Find where the given text appears and provide that cell's center as [x, y] coordinate. 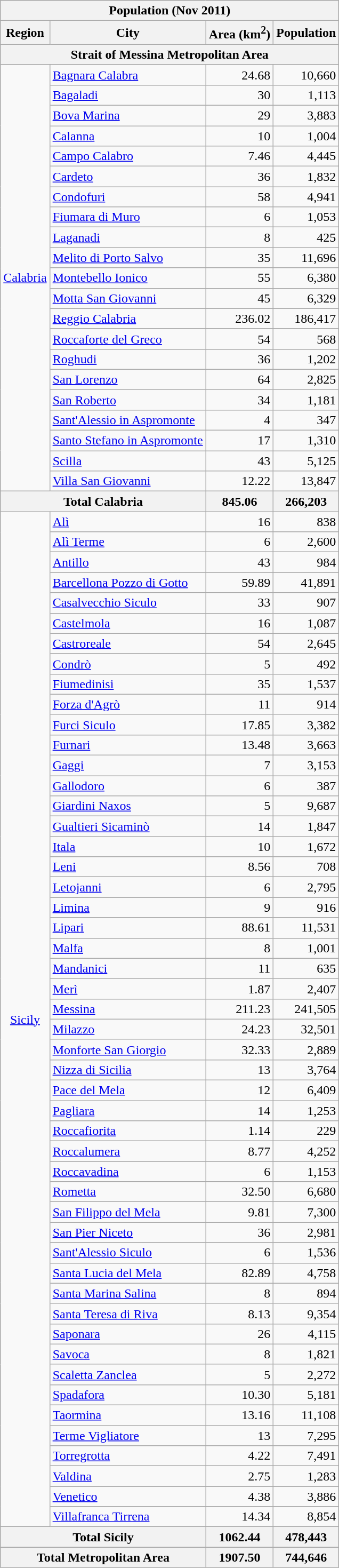
1.14 [240, 1131]
Reggio Calabria [128, 319]
Scilla [128, 461]
Savoca [128, 1354]
Rometta [128, 1192]
Cardeto [128, 177]
Castelmola [128, 623]
894 [306, 1293]
4,758 [306, 1273]
Nizza di Sicilia [128, 1070]
Area (km2) [240, 33]
Antillo [128, 562]
San Lorenzo [128, 379]
1,113 [306, 95]
Scaletta Zanclea [128, 1374]
7,300 [306, 1212]
4 [240, 420]
Calabria [25, 277]
Montebello Ionico [128, 278]
Taormina [128, 1415]
838 [306, 522]
13,847 [306, 481]
8,854 [306, 1517]
12 [240, 1091]
6,409 [306, 1091]
1,310 [306, 441]
Mandanici [128, 968]
3,764 [306, 1070]
492 [306, 664]
266,203 [306, 502]
11,531 [306, 928]
Motta San Giovanni [128, 298]
12.22 [240, 481]
San Roberto [128, 400]
13.48 [240, 745]
3,153 [306, 766]
1,053 [306, 217]
845.06 [240, 502]
2,645 [306, 643]
4.22 [240, 1456]
425 [306, 237]
32.33 [240, 1049]
Pace del Mela [128, 1091]
10,660 [306, 75]
88.61 [240, 928]
Sicily [25, 1019]
Campo Calabro [128, 156]
Region [25, 33]
59.89 [240, 583]
32.50 [240, 1192]
1062.44 [240, 1537]
30 [240, 95]
6,329 [306, 298]
Calanna [128, 136]
3,663 [306, 745]
Condrò [128, 664]
Monforte San Giorgio [128, 1049]
Santa Teresa di Riva [128, 1314]
3,886 [306, 1497]
Bova Marina [128, 116]
7 [240, 766]
Torregrotta [128, 1456]
7.46 [240, 156]
1,847 [306, 826]
Giardini Naxos [128, 806]
2,272 [306, 1374]
24.68 [240, 75]
55 [240, 278]
1,087 [306, 623]
58 [240, 197]
1,821 [306, 1354]
916 [306, 908]
1,672 [306, 847]
Gallodoro [128, 786]
Terme Vigliatore [128, 1436]
6,680 [306, 1192]
Bagnara Calabra [128, 75]
2,407 [306, 989]
Total Metropolitan Area [103, 1557]
347 [306, 420]
Casalvecchio Siculo [128, 603]
Saponara [128, 1334]
1,283 [306, 1476]
Bagaladi [128, 95]
1.87 [240, 989]
33 [240, 603]
41,891 [306, 583]
24.23 [240, 1029]
Barcellona Pozzo di Gotto [128, 583]
1,253 [306, 1111]
Milazzo [128, 1029]
478,443 [306, 1537]
Furnari [128, 745]
984 [306, 562]
568 [306, 339]
Santa Marina Salina [128, 1293]
Population (Nov 2011) [170, 11]
Fiumedinisi [128, 684]
Santo Stefano in Aspromonte [128, 441]
Letojanni [128, 887]
4,252 [306, 1151]
San Pier Niceto [128, 1232]
Roccalumera [128, 1151]
Melito di Porto Salvo [128, 258]
4,115 [306, 1334]
Strait of Messina Metropolitan Area [170, 54]
11,696 [306, 258]
17 [240, 441]
Sant'Alessio Siculo [128, 1253]
2,795 [306, 887]
Santa Lucia del Mela [128, 1273]
Lipari [128, 928]
211.23 [240, 1009]
Roccavadina [128, 1172]
11,108 [306, 1415]
1,832 [306, 177]
Sant'Alessio in Aspromonte [128, 420]
Villa San Giovanni [128, 481]
5,181 [306, 1395]
8.13 [240, 1314]
708 [306, 867]
4,445 [306, 156]
13.16 [240, 1415]
Valdina [128, 1476]
Roccafiorita [128, 1131]
2.75 [240, 1476]
5,125 [306, 461]
1,202 [306, 359]
2,981 [306, 1232]
236.02 [240, 319]
7,295 [306, 1436]
Malfa [128, 948]
Villafranca Tirrena [128, 1517]
17.85 [240, 725]
Roghudi [128, 359]
241,505 [306, 1009]
1,153 [306, 1172]
2,600 [306, 542]
229 [306, 1131]
2,889 [306, 1049]
2,825 [306, 379]
8.56 [240, 867]
Alì [128, 522]
Alì Terme [128, 542]
9.81 [240, 1212]
3,883 [306, 116]
32,501 [306, 1029]
Spadafora [128, 1395]
Population [306, 33]
Laganadi [128, 237]
Venetico [128, 1497]
Leni [128, 867]
26 [240, 1334]
Pagliara [128, 1111]
City [128, 33]
45 [240, 298]
635 [306, 968]
Castroreale [128, 643]
10.30 [240, 1395]
1,536 [306, 1253]
9,687 [306, 806]
14.34 [240, 1517]
Furci Siculo [128, 725]
Itala [128, 847]
6,380 [306, 278]
186,417 [306, 319]
82.89 [240, 1273]
Forza d'Agrò [128, 704]
Limina [128, 908]
Gaggi [128, 766]
744,646 [306, 1557]
Messina [128, 1009]
34 [240, 400]
3,382 [306, 725]
San Filippo del Mela [128, 1212]
1,181 [306, 400]
4.38 [240, 1497]
907 [306, 603]
Condofuri [128, 197]
4,941 [306, 197]
387 [306, 786]
1,004 [306, 136]
29 [240, 116]
Gualtieri Sicaminò [128, 826]
Fiumara di Muro [128, 217]
1,537 [306, 684]
Total Sicily [103, 1537]
9 [240, 908]
914 [306, 704]
Roccaforte del Greco [128, 339]
1,001 [306, 948]
8.77 [240, 1151]
9,354 [306, 1314]
Total Calabria [103, 502]
Merì [128, 989]
64 [240, 379]
7,491 [306, 1456]
1907.50 [240, 1557]
